Locate the cell with the specified text and output its (X, Y) center coordinate. 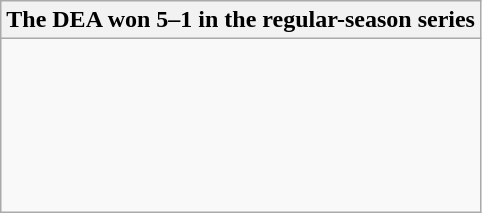
The DEA won 5–1 in the regular-season series (241, 20)
